Determine the (x, y) coordinate at the center of the cell enclosing the given text.  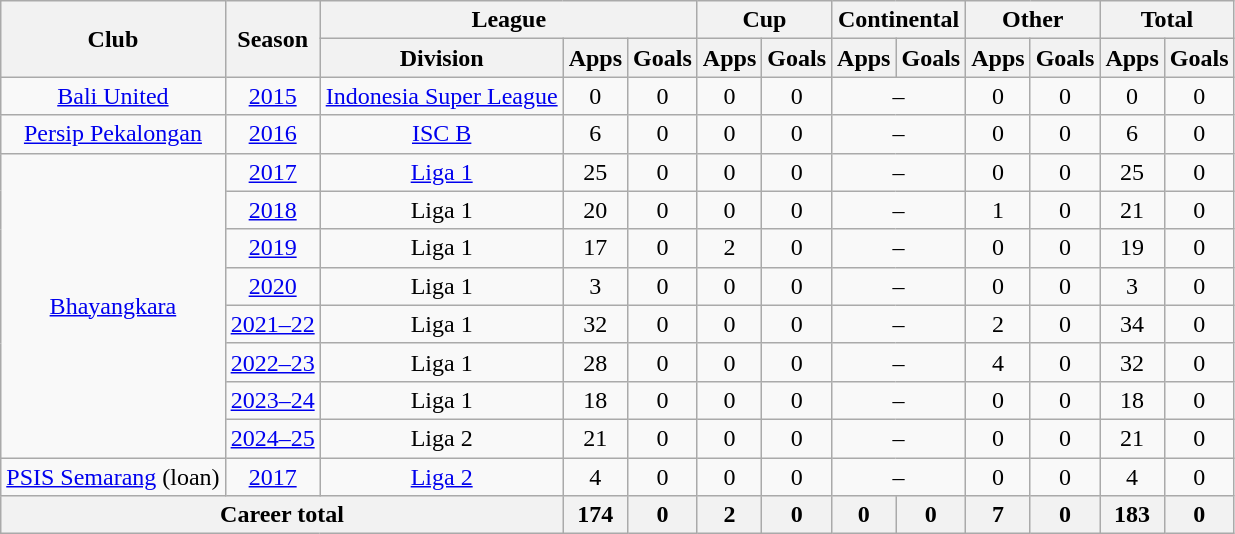
2018 (272, 210)
2020 (272, 286)
2016 (272, 134)
Cup (764, 20)
Persip Pekalongan (113, 134)
2021–22 (272, 324)
League (508, 20)
7 (998, 515)
Other (1033, 20)
Bhayangkara (113, 305)
174 (595, 515)
19 (1132, 248)
Bali United (113, 96)
Division (442, 58)
17 (595, 248)
34 (1132, 324)
Total (1167, 20)
20 (595, 210)
Career total (282, 515)
1 (998, 210)
Continental (899, 20)
PSIS Semarang (loan) (113, 477)
28 (595, 362)
2023–24 (272, 400)
183 (1132, 515)
2019 (272, 248)
Club (113, 39)
Season (272, 39)
2015 (272, 96)
2022–23 (272, 362)
Indonesia Super League (442, 96)
2024–25 (272, 438)
ISC B (442, 134)
